Determine the [x, y] coordinate at the center of the cell enclosing the given text.  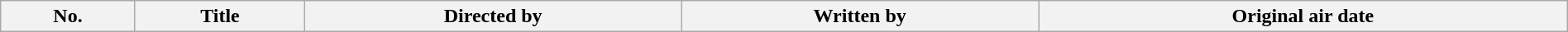
Title [220, 16]
Directed by [493, 16]
No. [68, 16]
Written by [860, 16]
Original air date [1303, 16]
